Find where the given text appears and provide that cell's center as [X, Y] coordinate. 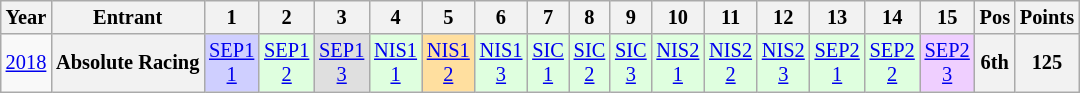
NIS22 [730, 63]
SEP21 [838, 63]
NIS23 [784, 63]
10 [678, 17]
15 [948, 17]
6th [995, 63]
SEP23 [948, 63]
SEP12 [286, 63]
SIC2 [590, 63]
Entrant [128, 17]
Pos [995, 17]
SEP11 [232, 63]
14 [892, 17]
2018 [26, 63]
13 [838, 17]
5 [448, 17]
8 [590, 17]
SIC3 [630, 63]
SEP13 [342, 63]
NIS12 [448, 63]
NIS13 [502, 63]
3 [342, 17]
12 [784, 17]
Points [1047, 17]
4 [396, 17]
125 [1047, 63]
Absolute Racing [128, 63]
7 [548, 17]
SEP22 [892, 63]
Year [26, 17]
6 [502, 17]
2 [286, 17]
NIS21 [678, 63]
NIS11 [396, 63]
9 [630, 17]
SIC1 [548, 63]
11 [730, 17]
1 [232, 17]
